Output the (x, y) coordinate of the center of the cell containing the given text.  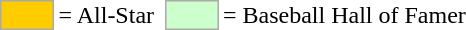
= All-Star (106, 15)
